Return [X, Y] of the center of cell containing provided text 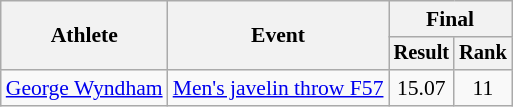
Event [278, 36]
Final [450, 19]
Athlete [84, 36]
Men's javelin throw F57 [278, 88]
Result [422, 54]
Rank [483, 54]
George Wyndham [84, 88]
15.07 [422, 88]
11 [483, 88]
